Provide the (X, Y) coordinate of the cell's center where the given text is located.  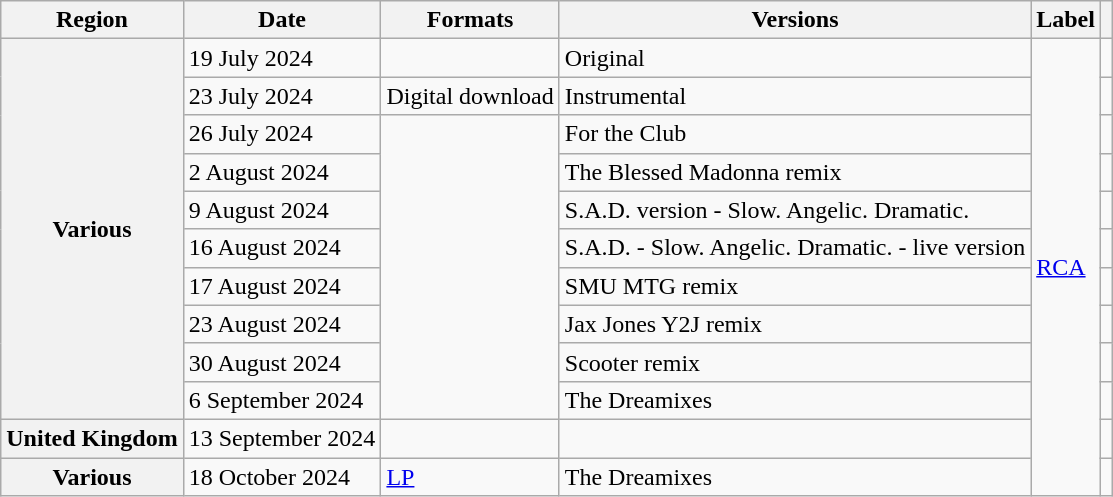
Versions (794, 20)
LP (470, 477)
Instrumental (794, 96)
Jax Jones Y2J remix (794, 324)
RCA (1066, 268)
23 August 2024 (282, 324)
23 July 2024 (282, 96)
Date (282, 20)
30 August 2024 (282, 362)
S.A.D. version - Slow. Angelic. Dramatic. (794, 210)
The Blessed Madonna remix (794, 172)
SMU MTG remix (794, 286)
19 July 2024 (282, 58)
Region (92, 20)
26 July 2024 (282, 134)
13 September 2024 (282, 438)
6 September 2024 (282, 400)
Formats (470, 20)
18 October 2024 (282, 477)
16 August 2024 (282, 248)
Original (794, 58)
United Kingdom (92, 438)
17 August 2024 (282, 286)
For the Club (794, 134)
Label (1066, 20)
Digital download (470, 96)
2 August 2024 (282, 172)
9 August 2024 (282, 210)
S.A.D. - Slow. Angelic. Dramatic. - live version (794, 248)
Scooter remix (794, 362)
